Determine the (x, y) coordinate at the center of the cell enclosing the given text.  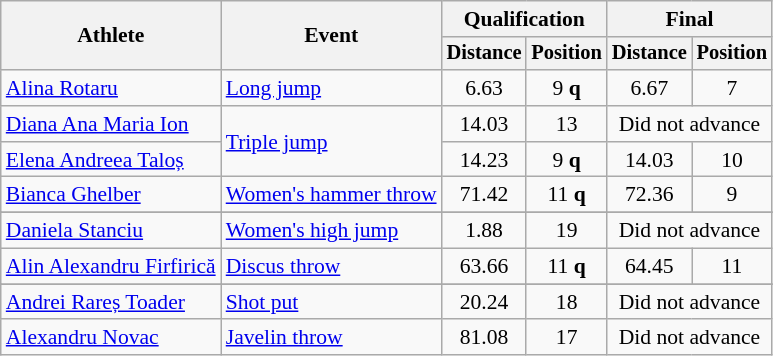
6.63 (484, 88)
17 (566, 338)
Alina Rotaru (111, 88)
Diana Ana Maria Ion (111, 124)
72.36 (650, 195)
Alexandru Novac (111, 338)
20.24 (484, 302)
18 (566, 302)
Triple jump (332, 142)
Event (332, 36)
Shot put (332, 302)
7 (732, 88)
Daniela Stanciu (111, 231)
Women's hammer throw (332, 195)
Elena Andreea Taloș (111, 160)
14.23 (484, 160)
64.45 (650, 267)
11 (732, 267)
Alin Alexandru Firfirică (111, 267)
Final (690, 19)
19 (566, 231)
6.67 (650, 88)
63.66 (484, 267)
1.88 (484, 231)
Long jump (332, 88)
Athlete (111, 36)
Bianca Ghelber (111, 195)
71.42 (484, 195)
Women's high jump (332, 231)
Qualification (524, 19)
10 (732, 160)
9 (732, 195)
81.08 (484, 338)
13 (566, 124)
Javelin throw (332, 338)
Discus throw (332, 267)
Andrei Rareș Toader (111, 302)
